Extract the [X, Y] coordinate from the center of the cell holding the provided text.  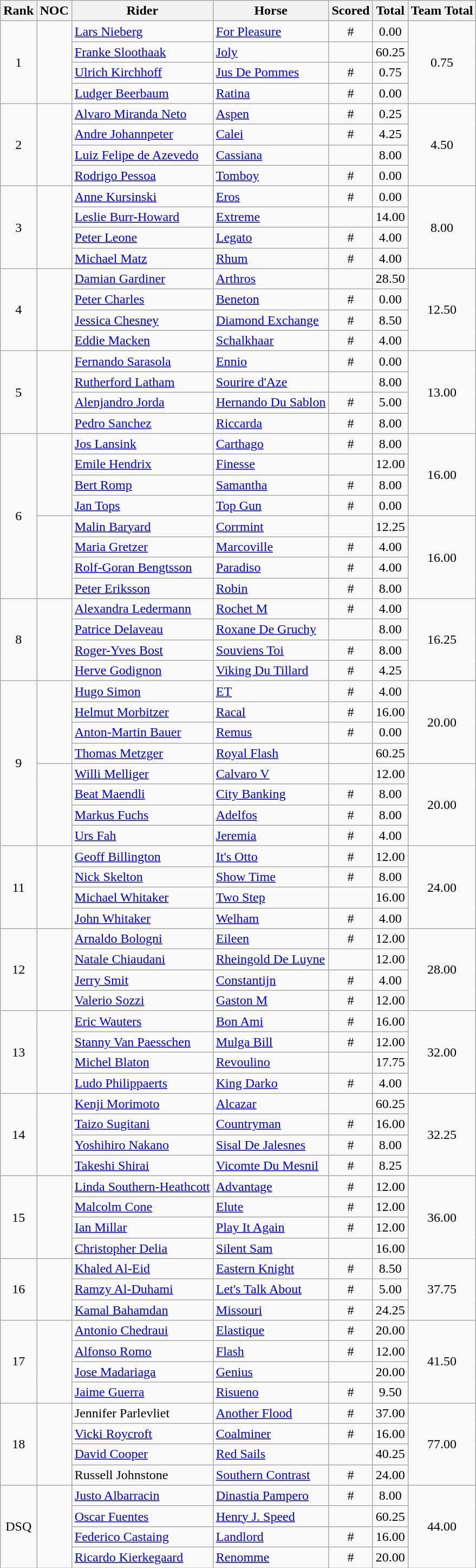
11 [18, 887]
14 [18, 1135]
Tomboy [271, 176]
Malcolm Cone [142, 1207]
6 [18, 516]
44.00 [442, 1526]
Rider [142, 11]
Nick Skelton [142, 877]
Federico Castaing [142, 1537]
Another Flood [271, 1413]
Vicomte Du Mesnil [271, 1165]
Riccarda [271, 423]
Antonio Chedraui [142, 1331]
Sourire d'Aze [271, 382]
Peter Charles [142, 300]
David Cooper [142, 1454]
Flash [271, 1351]
ET [271, 691]
Scored [351, 11]
28.00 [442, 970]
77.00 [442, 1444]
Hugo Simon [142, 691]
Extreme [271, 217]
Landlord [271, 1537]
Peter Leone [142, 237]
Coalminer [271, 1434]
Calei [271, 134]
Countryman [271, 1124]
Welham [271, 918]
Damian Gardiner [142, 279]
Southern Contrast [271, 1475]
Anton-Martin Bauer [142, 733]
Paradiso [271, 567]
8 [18, 640]
Michael Matz [142, 258]
Jos Lansink [142, 444]
Alexandra Ledermann [142, 609]
Cassiana [271, 155]
John Whitaker [142, 918]
13.00 [442, 392]
Diamond Exchange [271, 320]
Linda Southern-Heathcott [142, 1186]
Rhum [271, 258]
4.50 [442, 145]
14.00 [390, 217]
Carthago [271, 444]
Michel Blaton [142, 1062]
Eros [271, 196]
Eastern Knight [271, 1269]
9.50 [390, 1392]
13 [18, 1052]
Horse [271, 11]
Legato [271, 237]
Eric Wauters [142, 1021]
Ian Millar [142, 1227]
Mulga Bill [271, 1042]
Elute [271, 1207]
Souviens Toi [271, 650]
Aspen [271, 114]
Elastique [271, 1331]
Advantage [271, 1186]
Rutherford Latham [142, 382]
Rochet M [271, 609]
Rheingold De Luyne [271, 960]
17 [18, 1362]
24.25 [390, 1310]
Red Sails [271, 1454]
Anne Kursinski [142, 196]
32.00 [442, 1052]
Play It Again [271, 1227]
City Banking [271, 794]
Russell Johnstone [142, 1475]
Rank [18, 11]
Ramzy Al-Duhami [142, 1290]
Vicki Roycroft [142, 1434]
3 [18, 227]
Jerry Smit [142, 980]
Ratina [271, 93]
Bon Ami [271, 1021]
Roger-Yves Bost [142, 650]
Corrmint [271, 526]
18 [18, 1444]
Oscar Fuentes [142, 1516]
Revoulino [271, 1062]
Ludger Beerbaum [142, 93]
Risueno [271, 1392]
Willi Melliger [142, 774]
Renomme [271, 1557]
Henry J. Speed [271, 1516]
Dinastia Pampero [271, 1495]
Ennio [271, 361]
Andre Johannpeter [142, 134]
Valerio Sozzi [142, 1001]
Ludo Philippaerts [142, 1083]
Constantijn [271, 980]
Fernando Sarasola [142, 361]
2 [18, 145]
Justo Albarracin [142, 1495]
Arnaldo Bologni [142, 939]
Peter Eriksson [142, 588]
1 [18, 62]
Show Time [271, 877]
Roxane De Gruchy [271, 630]
Rolf-Goran Bengtsson [142, 567]
Rodrigo Pessoa [142, 176]
Urs Fah [142, 835]
4 [18, 310]
Alcazar [271, 1104]
Yoshihiro Nakano [142, 1145]
Jeremia [271, 835]
Alvaro Miranda Neto [142, 114]
Arthros [271, 279]
41.50 [442, 1362]
Adelfos [271, 815]
Luiz Felipe de Azevedo [142, 155]
Helmut Morbitzer [142, 712]
5 [18, 392]
Malin Baryard [142, 526]
Samantha [271, 485]
Franke Sloothaak [142, 52]
King Darko [271, 1083]
Beneton [271, 300]
Markus Fuchs [142, 815]
Kamal Bahamdan [142, 1310]
Khaled Al-Eid [142, 1269]
NOC [54, 11]
Viking Du Tillard [271, 671]
Top Gun [271, 506]
9 [18, 763]
8.25 [390, 1165]
Eileen [271, 939]
40.25 [390, 1454]
Robin [271, 588]
Genius [271, 1372]
Let's Talk About [271, 1290]
17.75 [390, 1062]
36.00 [442, 1217]
12 [18, 970]
Total [390, 11]
For Pleasure [271, 31]
28.50 [390, 279]
Gaston M [271, 1001]
Calvaro V [271, 774]
16.25 [442, 640]
It's Otto [271, 856]
Alenjandro Jorda [142, 403]
Lars Nieberg [142, 31]
Pedro Sanchez [142, 423]
Taizo Sugitani [142, 1124]
37.75 [442, 1290]
Jessica Chesney [142, 320]
Patrice Delaveau [142, 630]
12.25 [390, 526]
Michael Whitaker [142, 897]
Racal [271, 712]
Two Step [271, 897]
Eddie Macken [142, 341]
Herve Godignon [142, 671]
Beat Maendli [142, 794]
Thomas Metzger [142, 753]
Kenji Morimoto [142, 1104]
Schalkhaar [271, 341]
16 [18, 1290]
Geoff Billington [142, 856]
DSQ [18, 1526]
Natale Chiaudani [142, 960]
Silent Sam [271, 1248]
Takeshi Shirai [142, 1165]
Team Total [442, 11]
Sisal De Jalesnes [271, 1145]
Royal Flash [271, 753]
12.50 [442, 310]
Finesse [271, 464]
Jose Madariaga [142, 1372]
Bert Romp [142, 485]
Hernando Du Sablon [271, 403]
Jaime Guerra [142, 1392]
Ricardo Kierkegaard [142, 1557]
Jennifer Parlevliet [142, 1413]
Stanny Van Paesschen [142, 1042]
0.25 [390, 114]
Joly [271, 52]
Remus [271, 733]
Jan Tops [142, 506]
Missouri [271, 1310]
Jus De Pommes [271, 73]
Leslie Burr-Howard [142, 217]
Maria Gretzer [142, 547]
Emile Hendrix [142, 464]
Christopher Delia [142, 1248]
37.00 [390, 1413]
Marcoville [271, 547]
Ulrich Kirchhoff [142, 73]
32.25 [442, 1135]
Alfonso Romo [142, 1351]
15 [18, 1217]
